Detect which cell encompasses the target text, then output its [X, Y] center coordinate. 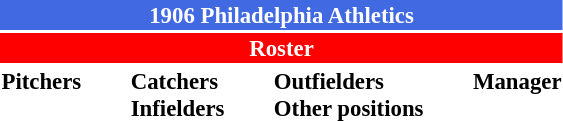
1906 Philadelphia Athletics [282, 15]
Roster [282, 48]
